Locate the cell with the specified text and output its [X, Y] center coordinate. 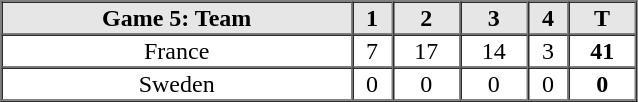
2 [426, 18]
France [177, 50]
41 [602, 50]
4 [548, 18]
Sweden [177, 84]
14 [494, 50]
Game 5: Team [177, 18]
7 [372, 50]
17 [426, 50]
1 [372, 18]
T [602, 18]
